Return the (X, Y) coordinate for the center point of the cell that contains the specified text.  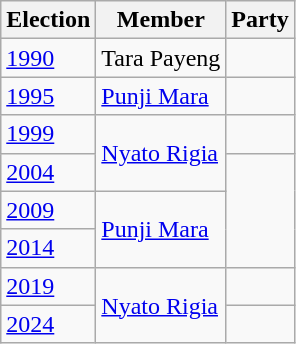
2009 (48, 210)
Party (260, 20)
2004 (48, 172)
1990 (48, 58)
2014 (48, 248)
2019 (48, 286)
Election (48, 20)
Tara Payeng (161, 58)
1999 (48, 134)
1995 (48, 96)
2024 (48, 324)
Member (161, 20)
